Pinpoint the cell where the given text exists, returning its [x, y] midpoint coordinate. 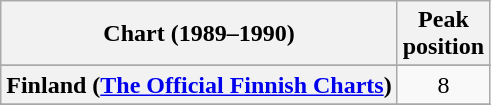
8 [443, 85]
Finland (The Official Finnish Charts) [199, 85]
Peakposition [443, 34]
Chart (1989–1990) [199, 34]
